For the text-containing cell, return its midpoint in (X, Y) coordinate format. 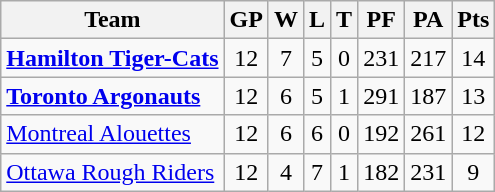
Pts (474, 20)
Team (112, 20)
13 (474, 96)
Ottawa Rough Riders (112, 172)
W (286, 20)
291 (382, 96)
217 (428, 58)
Toronto Argonauts (112, 96)
Montreal Alouettes (112, 134)
182 (382, 172)
Hamilton Tiger-Cats (112, 58)
9 (474, 172)
GP (246, 20)
4 (286, 172)
PF (382, 20)
L (316, 20)
T (344, 20)
261 (428, 134)
187 (428, 96)
14 (474, 58)
PA (428, 20)
192 (382, 134)
